Detect which cell encompasses the target text, then output its [x, y] center coordinate. 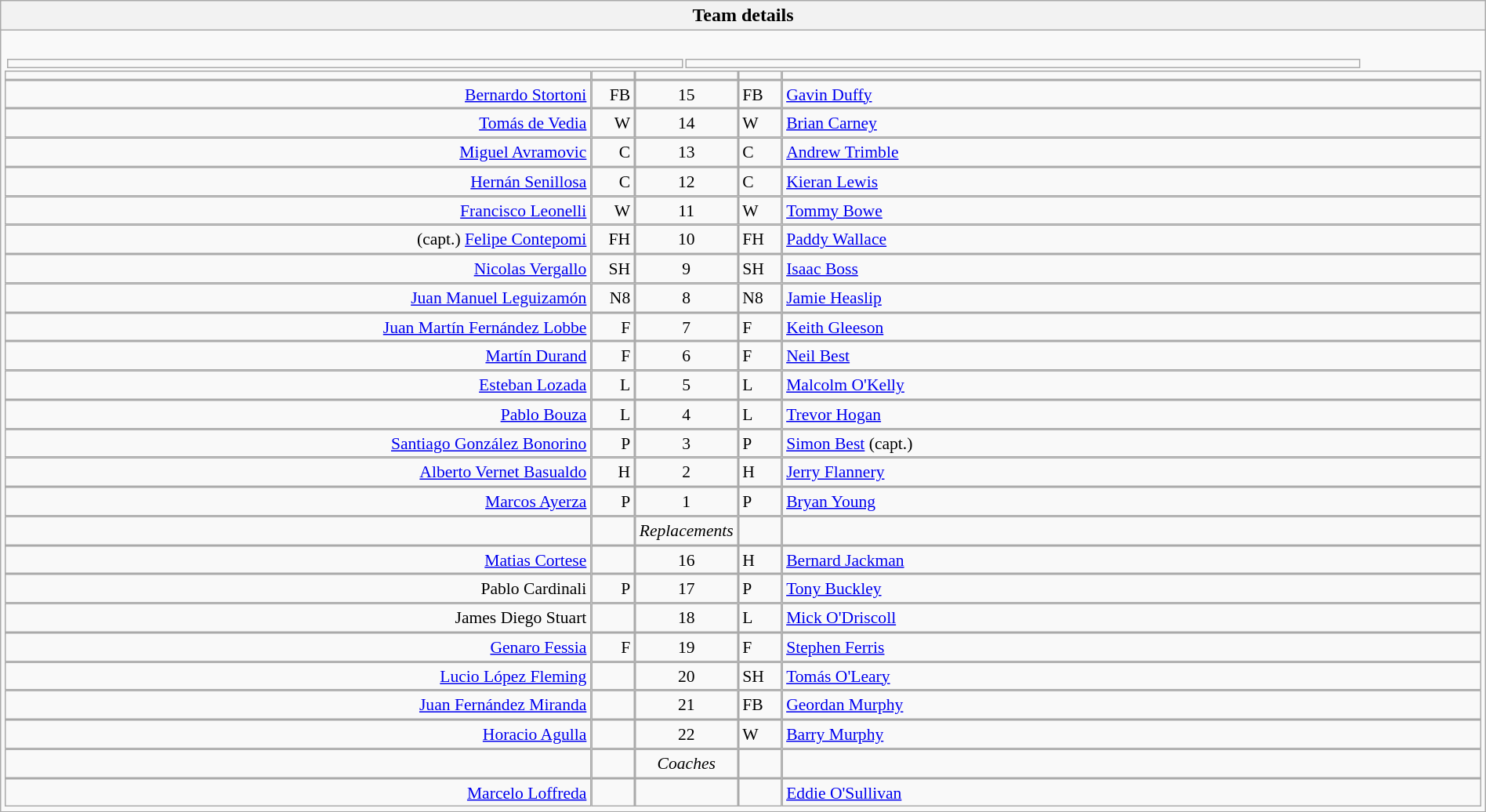
Esteban Lozada [298, 386]
Mick O'Driscoll [1131, 618]
12 [687, 182]
Juan Fernández Miranda [298, 705]
Tomás O'Leary [1131, 676]
8 [687, 298]
Kieran Lewis [1131, 182]
Santiago González Bonorino [298, 444]
Coaches [687, 763]
Gavin Duffy [1131, 94]
Lucio López Fleming [298, 676]
4 [687, 414]
13 [687, 152]
Neil Best [1131, 356]
19 [687, 647]
15 [687, 94]
Pablo Cardinali [298, 589]
Trevor Hogan [1131, 414]
1 [687, 502]
Bryan Young [1131, 502]
Martín Durand [298, 356]
Jamie Heaslip [1131, 298]
Marcelo Loffreda [298, 793]
Marcos Ayerza [298, 502]
Eddie O'Sullivan [1131, 793]
Tony Buckley [1131, 589]
18 [687, 618]
Bernard Jackman [1131, 560]
17 [687, 589]
6 [687, 356]
21 [687, 705]
Genaro Fessia [298, 647]
Paddy Wallace [1131, 240]
5 [687, 386]
James Diego Stuart [298, 618]
14 [687, 124]
Alberto Vernet Basualdo [298, 472]
Tommy Bowe [1131, 210]
Juan Manuel Leguizamón [298, 298]
Simon Best (capt.) [1131, 444]
Team details [743, 16]
Juan Martín Fernández Lobbe [298, 328]
3 [687, 444]
Jerry Flannery [1131, 472]
Brian Carney [1131, 124]
10 [687, 240]
Geordan Murphy [1131, 705]
Andrew Trimble [1131, 152]
11 [687, 210]
Keith Gleeson [1131, 328]
2 [687, 472]
7 [687, 328]
9 [687, 268]
(capt.) Felipe Contepomi [298, 240]
16 [687, 560]
Hernán Senillosa [298, 182]
20 [687, 676]
Stephen Ferris [1131, 647]
Pablo Bouza [298, 414]
Tomás de Vedia [298, 124]
22 [687, 734]
Barry Murphy [1131, 734]
Replacements [687, 530]
Isaac Boss [1131, 268]
Francisco Leonelli [298, 210]
Matias Cortese [298, 560]
Nicolas Vergallo [298, 268]
Miguel Avramovic [298, 152]
Bernardo Stortoni [298, 94]
Malcolm O'Kelly [1131, 386]
Horacio Agulla [298, 734]
